Detect which cell encompasses the target text, then output its (x, y) center coordinate. 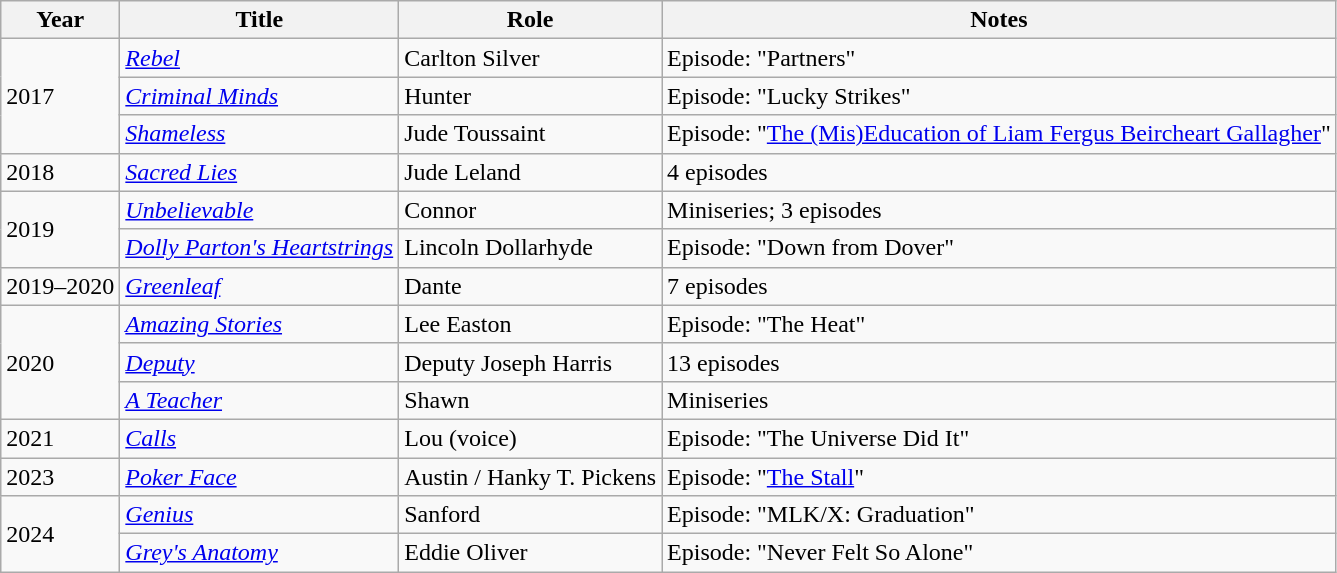
Shawn (530, 400)
Role (530, 20)
Eddie Oliver (530, 553)
Sacred Lies (260, 172)
2021 (60, 438)
Episode: "The Stall" (1000, 477)
Episode: "MLK/X: Graduation" (1000, 515)
Rebel (260, 58)
Unbelievable (260, 210)
Deputy (260, 362)
Notes (1000, 20)
Episode: "The (Mis)Education of Liam Fergus Beircheart Gallagher" (1000, 134)
2019 (60, 229)
Amazing Stories (260, 324)
Title (260, 20)
Carlton Silver (530, 58)
4 episodes (1000, 172)
Lincoln Dollarhyde (530, 248)
Episode: "Never Felt So Alone" (1000, 553)
Grey's Anatomy (260, 553)
2019–2020 (60, 286)
Criminal Minds (260, 96)
13 episodes (1000, 362)
Lee Easton (530, 324)
Connor (530, 210)
Greenleaf (260, 286)
2020 (60, 362)
Episode: "Lucky Strikes" (1000, 96)
Shameless (260, 134)
2017 (60, 96)
2018 (60, 172)
Jude Toussaint (530, 134)
Dante (530, 286)
Poker Face (260, 477)
2024 (60, 534)
Episode: "The Heat" (1000, 324)
2023 (60, 477)
Dolly Parton's Heartstrings (260, 248)
Episode: "The Universe Did It" (1000, 438)
Miniseries (1000, 400)
7 episodes (1000, 286)
Miniseries; 3 episodes (1000, 210)
Jude Leland (530, 172)
Hunter (530, 96)
Deputy Joseph Harris (530, 362)
Sanford (530, 515)
Year (60, 20)
Calls (260, 438)
Episode: "Partners" (1000, 58)
Episode: "Down from Dover" (1000, 248)
Genius (260, 515)
Austin / Hanky T. Pickens (530, 477)
A Teacher (260, 400)
Lou (voice) (530, 438)
